Capture the cell that displays the provided text and extract its [X, Y] central coordinate. 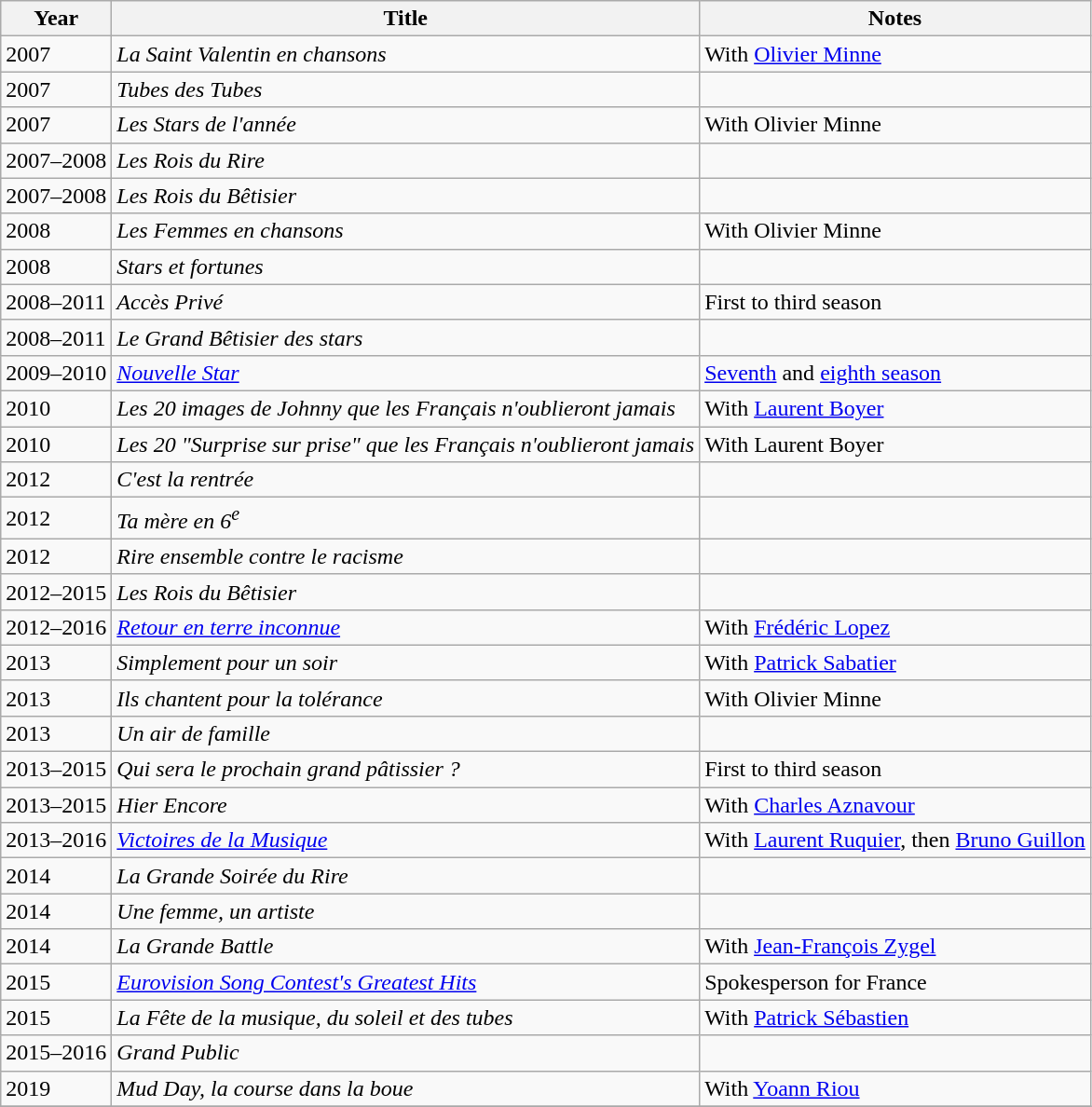
Une femme, un artiste [406, 911]
Le Grand Bêtisier des stars [406, 337]
Les Rois du Rire [406, 160]
Spokesperson for France [895, 982]
Qui sera le prochain grand pâtissier ? [406, 770]
C'est la rentrée [406, 480]
With Charles Aznavour [895, 805]
2015–2016 [56, 1053]
2012–2016 [56, 627]
With Yoann Riou [895, 1088]
Stars et fortunes [406, 266]
Title [406, 19]
Victoires de la Musique [406, 840]
Les Stars de l'année [406, 125]
Ils chantent pour la tolérance [406, 698]
Un air de famille [406, 733]
Simplement pour un soir [406, 663]
Accès Privé [406, 302]
La Grande Battle [406, 947]
Mud Day, la course dans la boue [406, 1088]
With Frédéric Lopez [895, 627]
Seventh and eighth season [895, 373]
Les 20 images de Johnny que les Français n'oublieront jamais [406, 408]
Hier Encore [406, 805]
Notes [895, 19]
2019 [56, 1088]
With Laurent Ruquier, then Bruno Guillon [895, 840]
La Saint Valentin en chansons [406, 54]
Nouvelle Star [406, 373]
Grand Public [406, 1053]
With Patrick Sébastien [895, 1018]
2013–2016 [56, 840]
Retour en terre inconnue [406, 627]
Tubes des Tubes [406, 89]
With Patrick Sabatier [895, 663]
La Grande Soirée du Rire [406, 876]
With Jean-François Zygel [895, 947]
Year [56, 19]
Eurovision Song Contest's Greatest Hits [406, 982]
La Fête de la musique, du soleil et des tubes [406, 1018]
Les 20 "Surprise sur prise" que les Français n'oublieront jamais [406, 444]
Ta mère en 6e [406, 518]
2009–2010 [56, 373]
2012–2015 [56, 592]
Les Femmes en chansons [406, 231]
Rire ensemble contre le racisme [406, 556]
